For the text-containing cell, return its midpoint in (x, y) coordinate format. 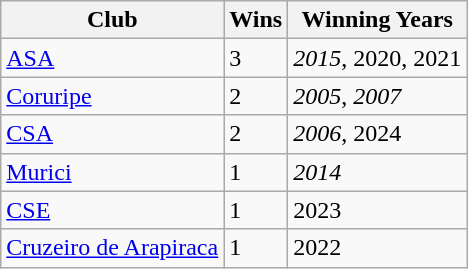
Club (112, 20)
2014 (378, 172)
CSA (112, 134)
2023 (378, 210)
2015, 2020, 2021 (378, 58)
Cruzeiro de Arapiraca (112, 248)
ASA (112, 58)
Coruripe (112, 96)
Murici (112, 172)
2022 (378, 248)
Wins (256, 20)
2005, 2007 (378, 96)
CSE (112, 210)
Winning Years (378, 20)
2006, 2024 (378, 134)
3 (256, 58)
